Find where the given text appears and provide that cell's center as (x, y) coordinate. 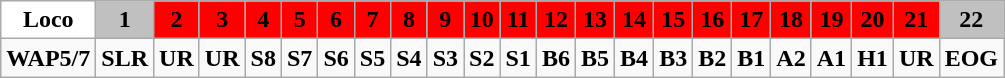
S5 (372, 58)
S8 (263, 58)
S3 (445, 58)
A2 (791, 58)
B5 (594, 58)
B6 (556, 58)
5 (299, 20)
8 (409, 20)
WAP5/7 (48, 58)
B2 (712, 58)
21 (916, 20)
22 (971, 20)
11 (518, 20)
6 (336, 20)
1 (125, 20)
2 (177, 20)
16 (712, 20)
19 (831, 20)
13 (594, 20)
18 (791, 20)
SLR (125, 58)
9 (445, 20)
4 (263, 20)
Loco (48, 20)
S6 (336, 58)
S7 (299, 58)
S4 (409, 58)
H1 (873, 58)
12 (556, 20)
14 (634, 20)
10 (482, 20)
S1 (518, 58)
B3 (674, 58)
17 (752, 20)
EOG (971, 58)
S2 (482, 58)
15 (674, 20)
B4 (634, 58)
7 (372, 20)
20 (873, 20)
A1 (831, 58)
B1 (752, 58)
3 (222, 20)
